Determine the (X, Y) coordinate at the center of the cell enclosing the given text.  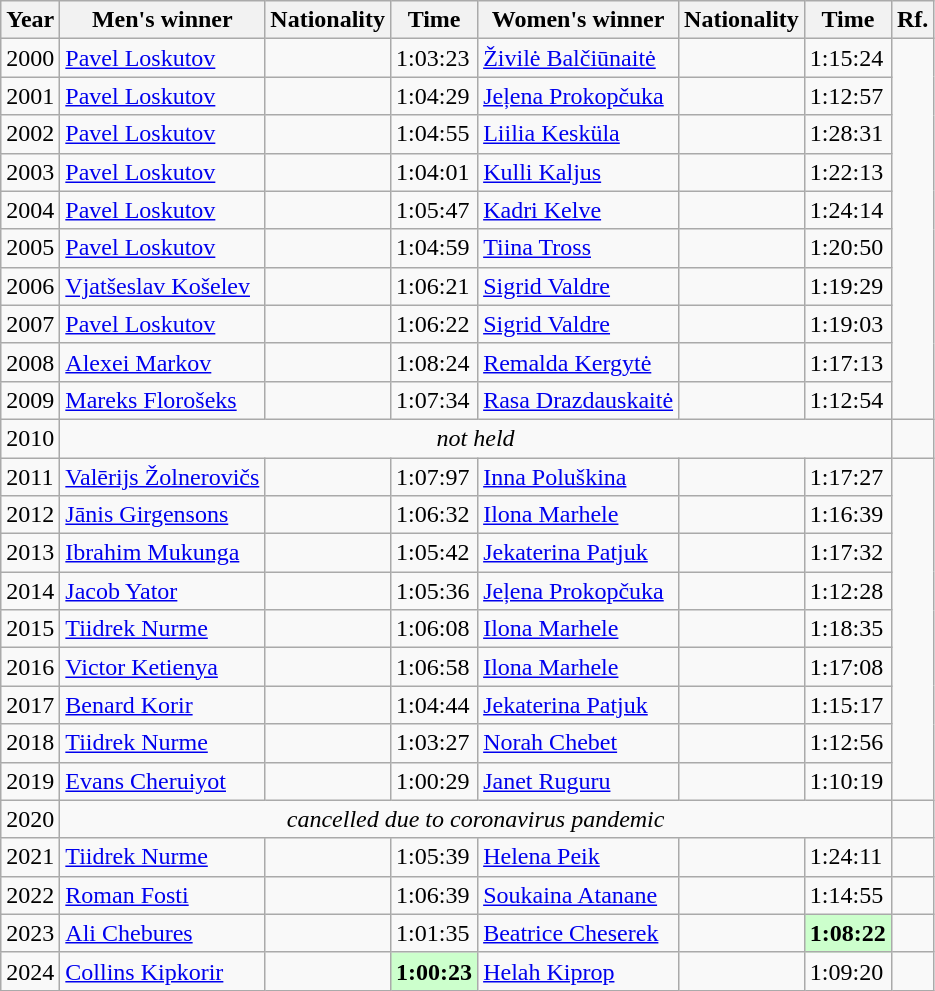
2022 (30, 895)
2018 (30, 743)
1:05:39 (434, 857)
1:08:24 (434, 362)
2004 (30, 210)
1:00:29 (434, 781)
Helah Kiprop (578, 971)
2015 (30, 629)
2006 (30, 286)
1:04:55 (434, 134)
1:06:21 (434, 286)
2013 (30, 553)
2016 (30, 667)
1:14:55 (848, 895)
2009 (30, 400)
Roman Fosti (162, 895)
Rf. (912, 20)
Remalda Kergytė (578, 362)
2021 (30, 857)
1:07:34 (434, 400)
Soukaina Atanane (578, 895)
1:24:14 (848, 210)
Mareks Florošeks (162, 400)
1:05:36 (434, 591)
1:15:24 (848, 58)
Inna Poluškina (578, 477)
2007 (30, 324)
Women's winner (578, 20)
Rasa Drazdauskaitė (578, 400)
Liilia Kesküla (578, 134)
2005 (30, 248)
2012 (30, 515)
1:17:32 (848, 553)
Kadri Kelve (578, 210)
Alexei Markov (162, 362)
1:17:13 (848, 362)
1:19:29 (848, 286)
1:06:32 (434, 515)
1:10:19 (848, 781)
Victor Ketienya (162, 667)
Norah Chebet (578, 743)
1:12:57 (848, 96)
1:12:28 (848, 591)
Helena Peik (578, 857)
1:05:42 (434, 553)
1:22:13 (848, 172)
1:06:58 (434, 667)
1:04:44 (434, 705)
2024 (30, 971)
2023 (30, 933)
1:03:23 (434, 58)
1:06:39 (434, 895)
1:03:27 (434, 743)
Benard Korir (162, 705)
1:17:27 (848, 477)
1:04:01 (434, 172)
2011 (30, 477)
2000 (30, 58)
1:08:22 (848, 933)
1:01:35 (434, 933)
1:04:29 (434, 96)
2008 (30, 362)
2001 (30, 96)
2010 (30, 438)
Valērijs Žolnerovičs (162, 477)
1:20:50 (848, 248)
1:18:35 (848, 629)
not held (476, 438)
1:07:97 (434, 477)
1:15:17 (848, 705)
Tiina Tross (578, 248)
1:24:11 (848, 857)
1:06:08 (434, 629)
Men's winner (162, 20)
1:05:47 (434, 210)
1:12:56 (848, 743)
2017 (30, 705)
1:00:23 (434, 971)
Janet Ruguru (578, 781)
Jānis Girgensons (162, 515)
2002 (30, 134)
Year (30, 20)
Ali Chebures (162, 933)
Ibrahim Mukunga (162, 553)
Živilė Balčiūnaitė (578, 58)
1:19:03 (848, 324)
Beatrice Cheserek (578, 933)
2020 (30, 819)
2014 (30, 591)
1:17:08 (848, 667)
Vjatšeslav Košelev (162, 286)
Jacob Yator (162, 591)
1:28:31 (848, 134)
1:04:59 (434, 248)
2019 (30, 781)
1:09:20 (848, 971)
1:12:54 (848, 400)
1:16:39 (848, 515)
cancelled due to coronavirus pandemic (476, 819)
1:06:22 (434, 324)
Kulli Kaljus (578, 172)
2003 (30, 172)
Evans Cheruiyot (162, 781)
Collins Kipkorir (162, 971)
